For the text-containing cell, return its midpoint in [x, y] coordinate format. 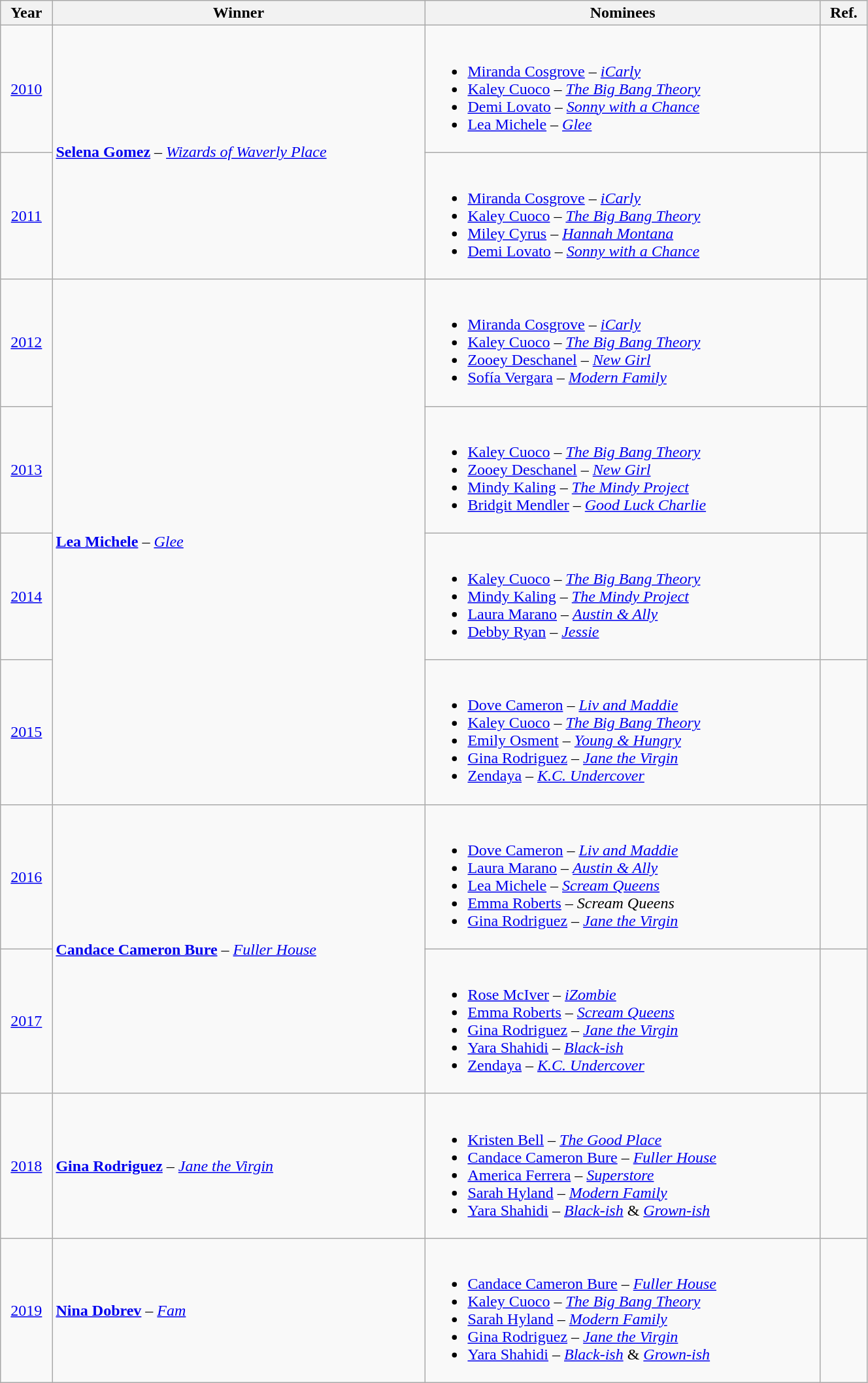
Miranda Cosgrove – iCarlyKaley Cuoco – The Big Bang TheoryZooey Deschanel – New GirlSofía Vergara – Modern Family [622, 343]
2016 [26, 876]
Kaley Cuoco – The Big Bang TheoryMindy Kaling – The Mindy ProjectLaura Marano – Austin & AllyDebby Ryan – Jessie [622, 596]
2011 [26, 216]
Kaley Cuoco – The Big Bang TheoryZooey Deschanel – New GirlMindy Kaling – The Mindy ProjectBridgit Mendler – Good Luck Charlie [622, 470]
2014 [26, 596]
Miranda Cosgrove – iCarlyKaley Cuoco – The Big Bang TheoryMiley Cyrus – Hannah MontanaDemi Lovato – Sonny with a Chance [622, 216]
Nina Dobrev – Fam [239, 1310]
Miranda Cosgrove – iCarlyKaley Cuoco – The Big Bang TheoryDemi Lovato – Sonny with a ChanceLea Michele – Glee [622, 89]
Dove Cameron – Liv and MaddieKaley Cuoco – The Big Bang TheoryEmily Osment – Young & HungryGina Rodriguez – Jane the VirginZendaya – K.C. Undercover [622, 732]
Ref. [843, 13]
Rose McIver – iZombieEmma Roberts – Scream QueensGina Rodriguez – Jane the VirginYara Shahidi – Black-ishZendaya – K.C. Undercover [622, 1021]
2010 [26, 89]
Dove Cameron – Liv and MaddieLaura Marano – Austin & AllyLea Michele – Scream QueensEmma Roberts – Scream QueensGina Rodriguez – Jane the Virgin [622, 876]
Year [26, 13]
2019 [26, 1310]
Lea Michele – Glee [239, 541]
2018 [26, 1165]
Nominees [622, 13]
Gina Rodriguez – Jane the Virgin [239, 1165]
2017 [26, 1021]
2012 [26, 343]
2013 [26, 470]
Candace Cameron Bure – Fuller House [239, 949]
Selena Gomez – Wizards of Waverly Place [239, 152]
2015 [26, 732]
Winner [239, 13]
